Capture the cell that displays the provided text and extract its [X, Y] central coordinate. 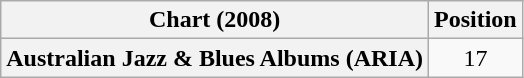
Position [476, 20]
Australian Jazz & Blues Albums (ARIA) [215, 58]
Chart (2008) [215, 20]
17 [476, 58]
